Capture the cell that displays the provided text and extract its (X, Y) central coordinate. 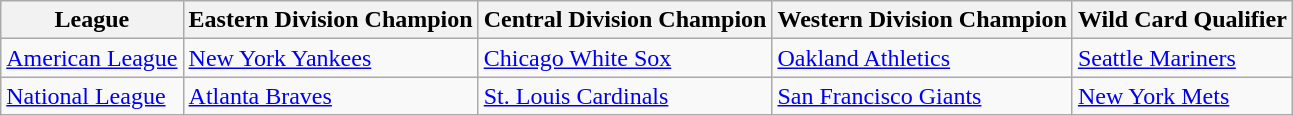
Central Division Champion (625, 20)
New York Mets (1182, 96)
Eastern Division Champion (330, 20)
St. Louis Cardinals (625, 96)
American League (92, 58)
National League (92, 96)
League (92, 20)
San Francisco Giants (922, 96)
Western Division Champion (922, 20)
Seattle Mariners (1182, 58)
New York Yankees (330, 58)
Chicago White Sox (625, 58)
Atlanta Braves (330, 96)
Wild Card Qualifier (1182, 20)
Oakland Athletics (922, 58)
